Capture the cell that displays the provided text and extract its (x, y) central coordinate. 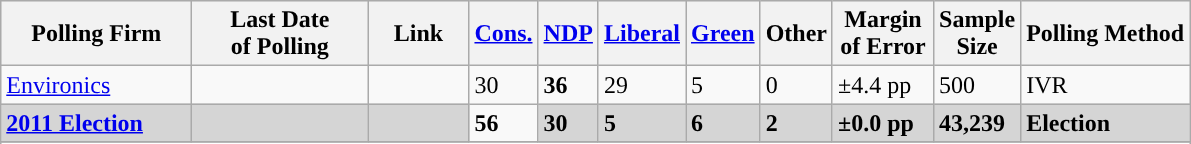
0 (796, 85)
NDP (568, 34)
Election (1106, 123)
6 (724, 123)
2 (796, 123)
±0.0 pp (882, 123)
Cons. (504, 34)
Green (724, 34)
43,239 (978, 123)
SampleSize (978, 34)
Other (796, 34)
Marginof Error (882, 34)
Last Dateof Polling (280, 34)
56 (504, 123)
Polling Method (1106, 34)
Environics (96, 85)
29 (642, 85)
±4.4 pp (882, 85)
IVR (1106, 85)
Liberal (642, 34)
Link (418, 34)
500 (978, 85)
Polling Firm (96, 34)
2011 Election (96, 123)
36 (568, 85)
